Return (X, Y) of the center of cell containing provided text 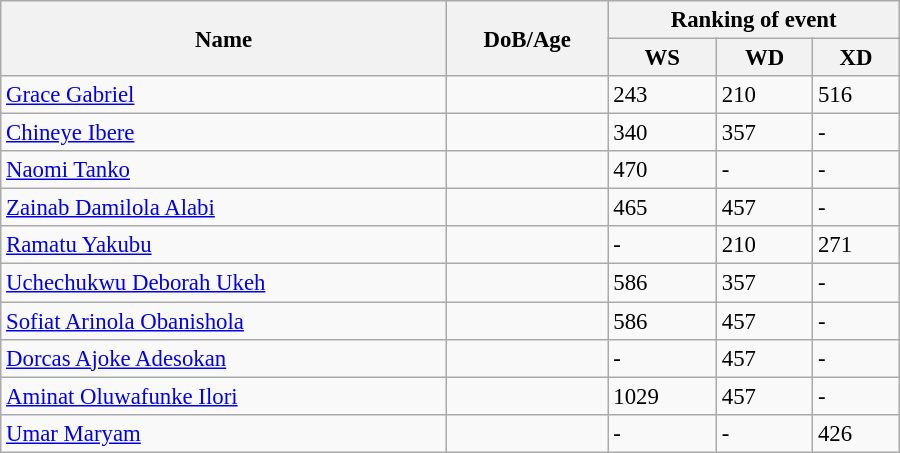
WS (662, 58)
Name (224, 38)
Ranking of event (754, 20)
Umar Maryam (224, 433)
DoB/Age (527, 38)
1029 (662, 396)
Uchechukwu Deborah Ukeh (224, 283)
Aminat Oluwafunke Ilori (224, 396)
Naomi Tanko (224, 170)
271 (856, 245)
Sofiat Arinola Obanishola (224, 321)
340 (662, 133)
243 (662, 95)
XD (856, 58)
Chineye Ibere (224, 133)
Ramatu Yakubu (224, 245)
465 (662, 208)
516 (856, 95)
Dorcas Ajoke Adesokan (224, 358)
Zainab Damilola Alabi (224, 208)
426 (856, 433)
470 (662, 170)
Grace Gabriel (224, 95)
WD (764, 58)
